Return (X, Y) of the center of cell containing provided text 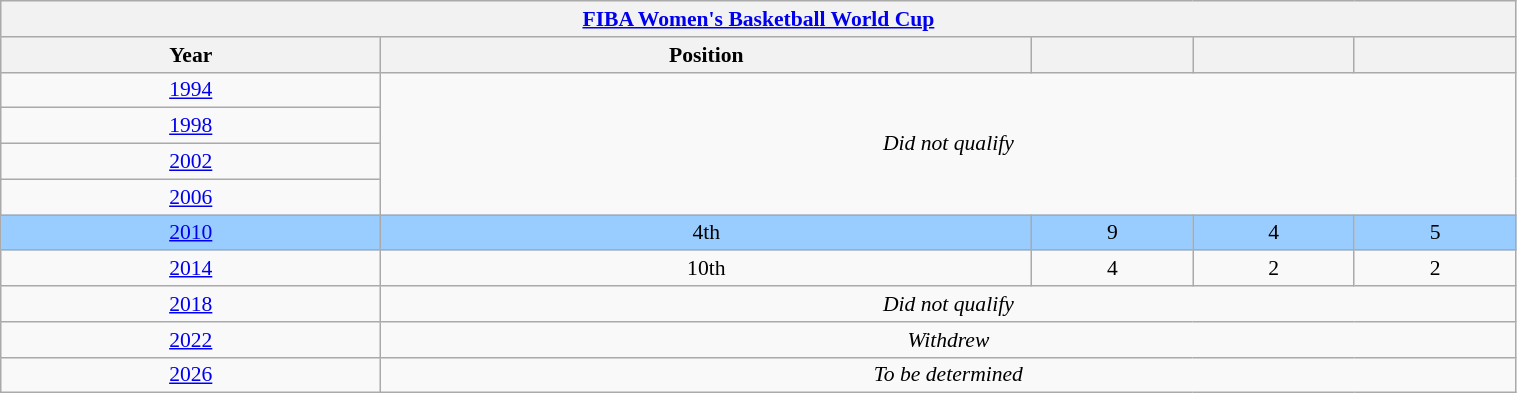
2018 (191, 304)
2006 (191, 197)
Withdrew (948, 340)
1994 (191, 90)
To be determined (948, 375)
10th (706, 269)
1998 (191, 126)
9 (1112, 233)
5 (1435, 233)
2002 (191, 162)
Position (706, 55)
2026 (191, 375)
2010 (191, 233)
2014 (191, 269)
FIBA Women's Basketball World Cup (758, 19)
2022 (191, 340)
Year (191, 55)
4th (706, 233)
